Determine the [x, y] coordinate at the center of the cell enclosing the given text.  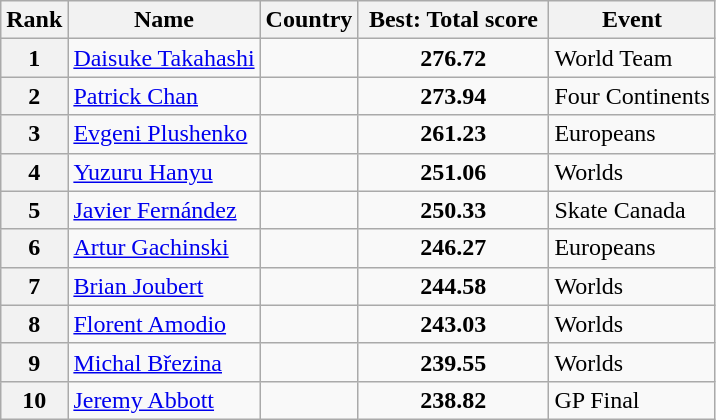
238.82 [454, 400]
Event [632, 20]
Daisuke Takahashi [164, 58]
Rank [34, 20]
Javier Fernández [164, 210]
7 [34, 286]
9 [34, 362]
1 [34, 58]
4 [34, 172]
250.33 [454, 210]
World Team [632, 58]
261.23 [454, 134]
Evgeni Plushenko [164, 134]
Country [309, 20]
251.06 [454, 172]
Jeremy Abbott [164, 400]
Artur Gachinski [164, 248]
Name [164, 20]
3 [34, 134]
243.03 [454, 324]
244.58 [454, 286]
5 [34, 210]
Michal Březina [164, 362]
Best: Total score [454, 20]
Patrick Chan [164, 96]
276.72 [454, 58]
10 [34, 400]
8 [34, 324]
GP Final [632, 400]
Skate Canada [632, 210]
Brian Joubert [164, 286]
2 [34, 96]
Four Continents [632, 96]
Florent Amodio [164, 324]
273.94 [454, 96]
239.55 [454, 362]
Yuzuru Hanyu [164, 172]
246.27 [454, 248]
6 [34, 248]
